Identify which cell holds the provided text, then report its (X, Y) central coordinate. 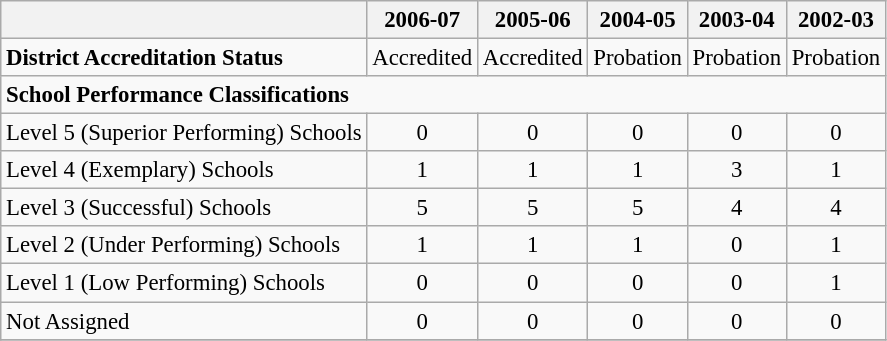
2003-04 (736, 20)
Level 4 (Exemplary) Schools (184, 170)
2002-03 (836, 20)
2006-07 (422, 20)
2004-05 (638, 20)
Level 1 (Low Performing) Schools (184, 283)
School Performance Classifications (444, 95)
2005-06 (532, 20)
Not Assigned (184, 321)
District Accreditation Status (184, 58)
3 (736, 170)
Level 3 (Successful) Schools (184, 208)
Level 5 (Superior Performing) Schools (184, 133)
Level 2 (Under Performing) Schools (184, 245)
